Return the [x, y] coordinate for the center point of the cell that contains the specified text.  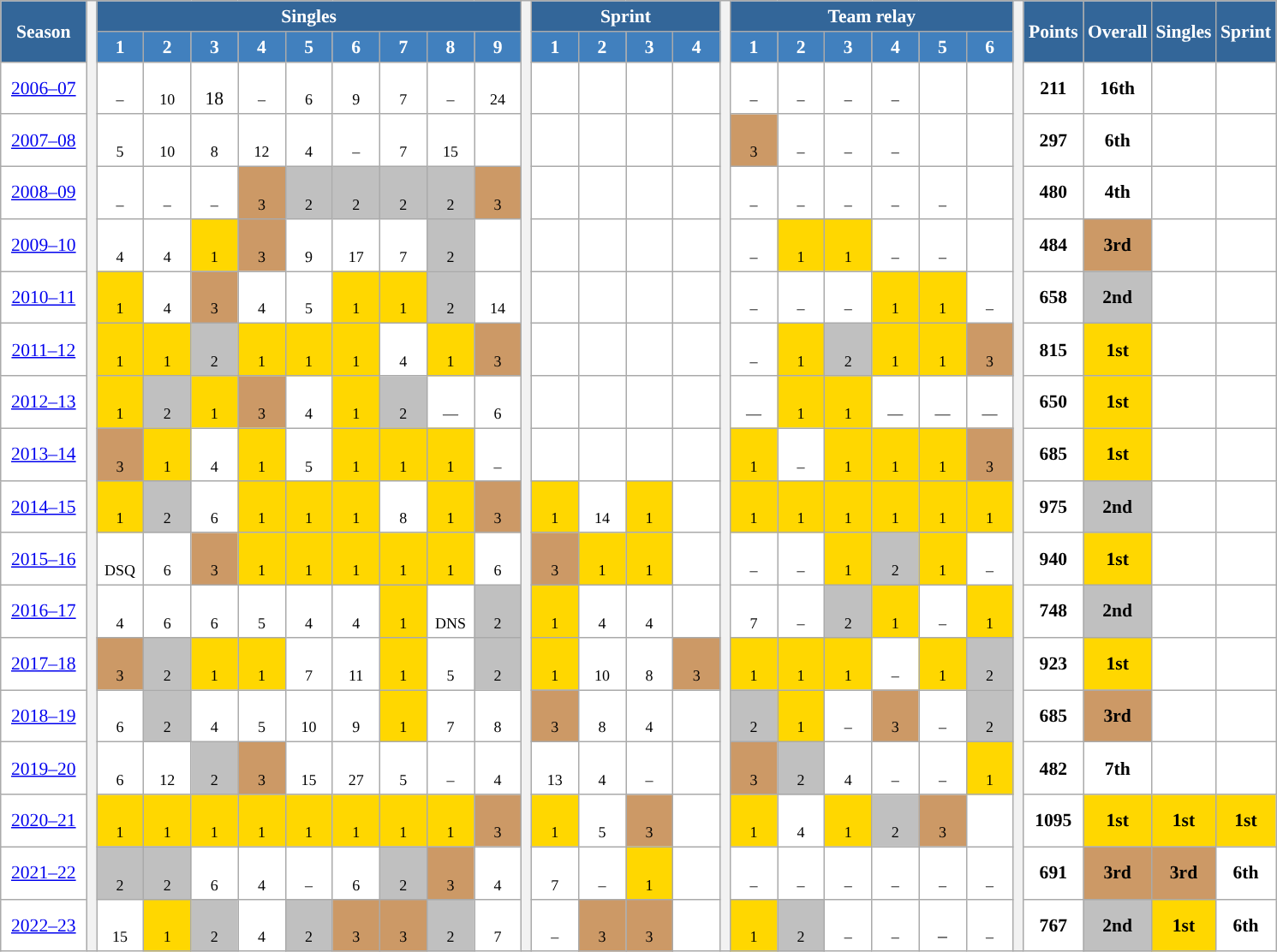
2007–08 [44, 140]
27 [356, 769]
2009–10 [44, 245]
767 [1053, 925]
650 [1053, 402]
815 [1053, 349]
2012–13 [44, 402]
17 [356, 245]
2006–07 [44, 87]
691 [1053, 873]
Season [44, 31]
2013–14 [44, 454]
482 [1053, 769]
13 [555, 769]
484 [1053, 245]
2021–22 [44, 873]
DSQ [120, 560]
975 [1053, 507]
DNS [451, 611]
11 [356, 664]
18 [214, 87]
2022–23 [44, 925]
297 [1053, 140]
2020–21 [44, 820]
2015–16 [44, 560]
748 [1053, 611]
Points [1053, 31]
658 [1053, 298]
923 [1053, 664]
4th [1118, 193]
Team relay [872, 16]
2008–09 [44, 193]
211 [1053, 87]
2018–19 [44, 716]
2014–15 [44, 507]
1095 [1053, 820]
7th [1118, 769]
2019–20 [44, 769]
16th [1118, 87]
2016–17 [44, 611]
2011–12 [44, 349]
2010–11 [44, 298]
940 [1053, 560]
480 [1053, 193]
24 [498, 87]
2017–18 [44, 664]
Overall [1118, 31]
